Locate the cell with the specified text and output its (X, Y) center coordinate. 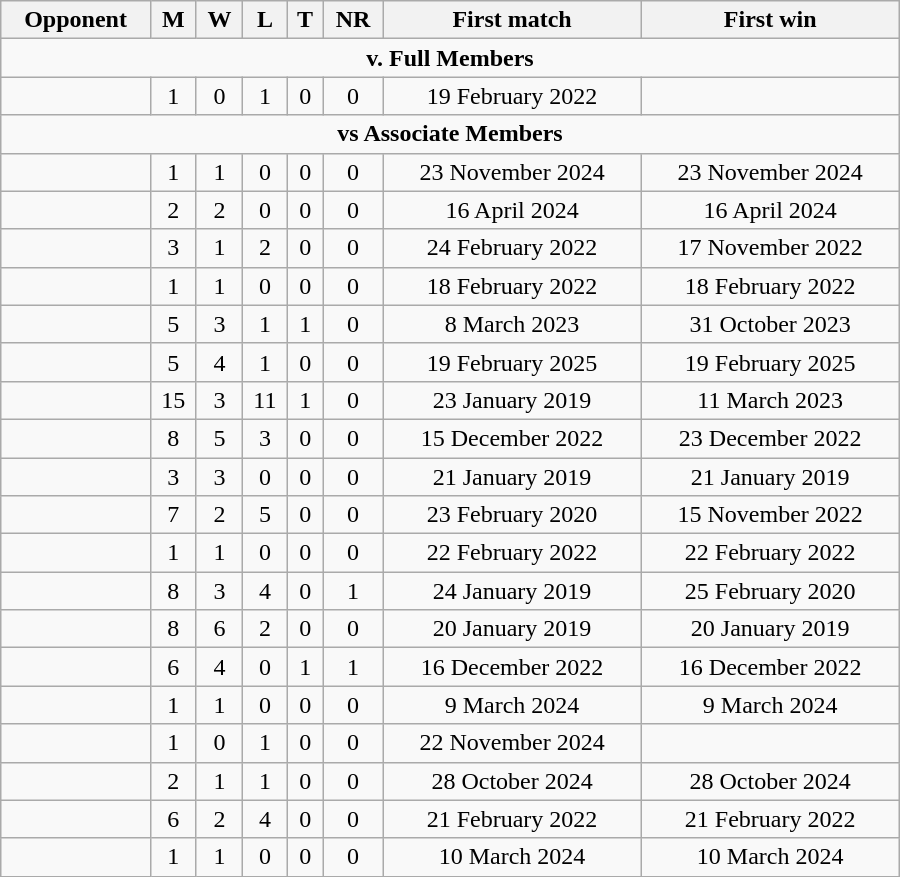
17 November 2022 (770, 248)
First match (512, 20)
15 (173, 400)
23 December 2022 (770, 438)
15 December 2022 (512, 438)
19 February 2022 (512, 96)
31 October 2023 (770, 324)
24 February 2022 (512, 248)
vs Associate Members (450, 134)
L (264, 20)
11 (264, 400)
First win (770, 20)
23 January 2019 (512, 400)
11 March 2023 (770, 400)
25 February 2020 (770, 591)
15 November 2022 (770, 515)
W (219, 20)
7 (173, 515)
Opponent (76, 20)
24 January 2019 (512, 591)
T (305, 20)
8 March 2023 (512, 324)
v. Full Members (450, 58)
NR (353, 20)
M (173, 20)
22 November 2024 (512, 743)
23 February 2020 (512, 515)
